From the cell containing the given text, extract its center point as (x, y) coordinate. 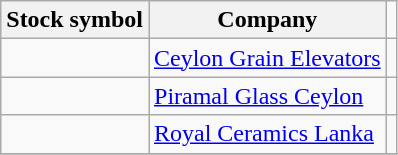
Company (267, 20)
Ceylon Grain Elevators (267, 58)
Stock symbol (75, 20)
Royal Ceramics Lanka (267, 134)
Piramal Glass Ceylon (267, 96)
